Locate the cell with the specified text and output its [x, y] center coordinate. 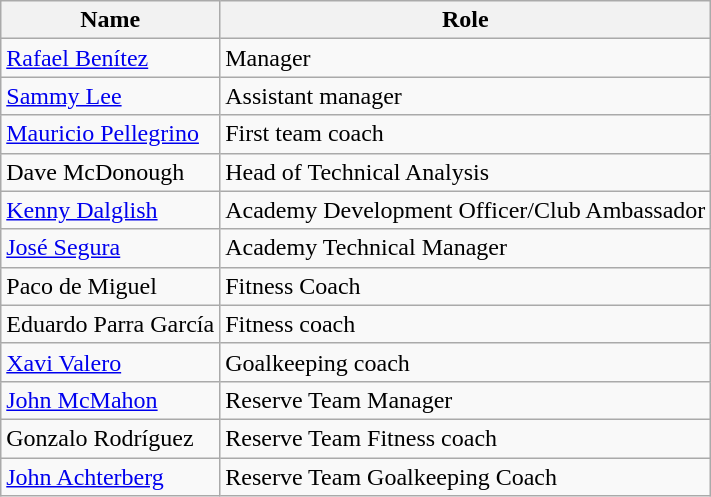
Kenny Dalglish [110, 210]
Academy Technical Manager [466, 248]
John Achterberg [110, 477]
Reserve Team Fitness coach [466, 438]
Fitness Coach [466, 286]
First team coach [466, 134]
Goalkeeping coach [466, 362]
Rafael Benítez [110, 58]
Gonzalo Rodríguez [110, 438]
Assistant manager [466, 96]
Eduardo Parra García [110, 324]
John McMahon [110, 400]
Reserve Team Manager [466, 400]
Paco de Miguel [110, 286]
Head of Technical Analysis [466, 172]
Xavi Valero [110, 362]
Manager [466, 58]
Sammy Lee [110, 96]
Role [466, 20]
Dave McDonough [110, 172]
Reserve Team Goalkeeping Coach [466, 477]
Mauricio Pellegrino [110, 134]
Name [110, 20]
Fitness coach [466, 324]
José Segura [110, 248]
Academy Development Officer/Club Ambassador [466, 210]
